Find where the given text appears and provide that cell's center as (x, y) coordinate. 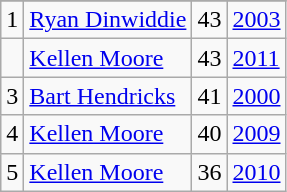
Bart Hendricks (108, 96)
36 (210, 172)
2011 (256, 58)
2003 (256, 20)
3 (12, 96)
40 (210, 134)
41 (210, 96)
2000 (256, 96)
2009 (256, 134)
2010 (256, 172)
5 (12, 172)
1 (12, 20)
4 (12, 134)
Ryan Dinwiddie (108, 20)
